From the cell containing the given text, extract its center point as (X, Y) coordinate. 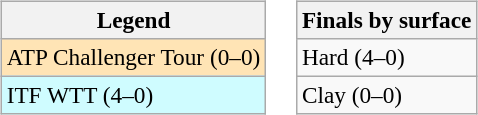
Legend (133, 20)
ATP Challenger Tour (0–0) (133, 57)
Clay (0–0) (387, 95)
Finals by surface (387, 20)
Hard (4–0) (387, 57)
ITF WTT (4–0) (133, 95)
